Scan for the cell matching the given text and deliver its [x, y] coordinate at center. 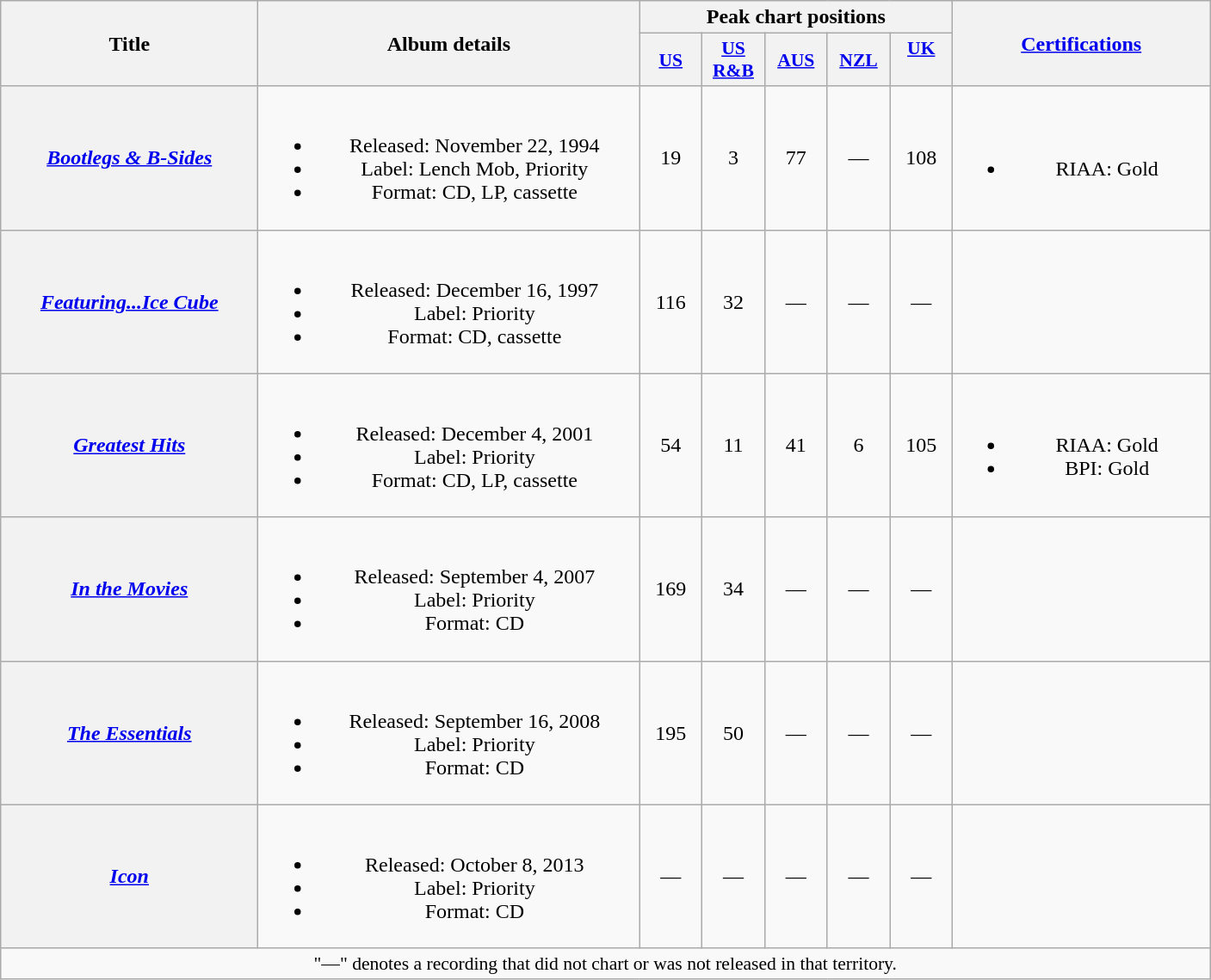
Released: October 8, 2013Label: PriorityFormat: CD [449, 876]
Title [129, 43]
Released: September 4, 2007Label: PriorityFormat: CD [449, 589]
105 [921, 446]
USR&B [733, 60]
RIAA: Gold [1081, 158]
Album details [449, 43]
US [671, 60]
Bootlegs & B-Sides [129, 158]
41 [795, 446]
3 [733, 158]
The Essentials [129, 733]
50 [733, 733]
Greatest Hits [129, 446]
NZL [859, 60]
"—" denotes a recording that did not chart or was not released in that territory. [606, 964]
Released: December 16, 1997Label: PriorityFormat: CD, cassette [449, 301]
RIAA: GoldBPI: Gold [1081, 446]
Released: November 22, 1994Label: Lench Mob, PriorityFormat: CD, LP, cassette [449, 158]
In the Movies [129, 589]
169 [671, 589]
195 [671, 733]
77 [795, 158]
AUS [795, 60]
6 [859, 446]
19 [671, 158]
Peak chart positions [796, 17]
Released: September 16, 2008Label: PriorityFormat: CD [449, 733]
32 [733, 301]
Icon [129, 876]
UK [921, 60]
34 [733, 589]
Certifications [1081, 43]
Featuring...Ice Cube [129, 301]
11 [733, 446]
108 [921, 158]
116 [671, 301]
54 [671, 446]
Released: December 4, 2001Label: PriorityFormat: CD, LP, cassette [449, 446]
